Capture the cell that displays the provided text and extract its [X, Y] central coordinate. 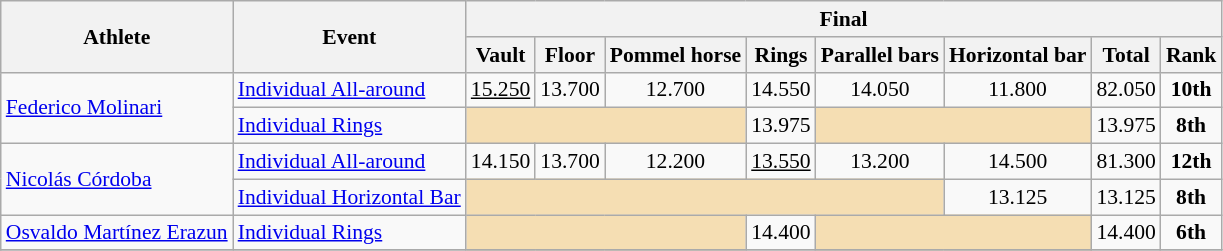
11.800 [1018, 90]
Rings [780, 55]
14.050 [880, 90]
Nicolás Córdoba [117, 180]
82.050 [1126, 90]
15.250 [500, 90]
12th [1192, 162]
10th [1192, 90]
Osvaldo Martínez Erazun [117, 233]
Vault [500, 55]
12.200 [676, 162]
Floor [570, 55]
12.700 [676, 90]
Parallel bars [880, 55]
Horizontal bar [1018, 55]
Individual Horizontal Bar [350, 197]
6th [1192, 233]
Pommel horse [676, 55]
Event [350, 36]
14.550 [780, 90]
Total [1126, 55]
Federico Molinari [117, 108]
13.200 [880, 162]
Final [844, 19]
14.500 [1018, 162]
Athlete [117, 36]
Rank [1192, 55]
13.550 [780, 162]
81.300 [1126, 162]
14.150 [500, 162]
